Return [x, y] of the center of cell containing provided text 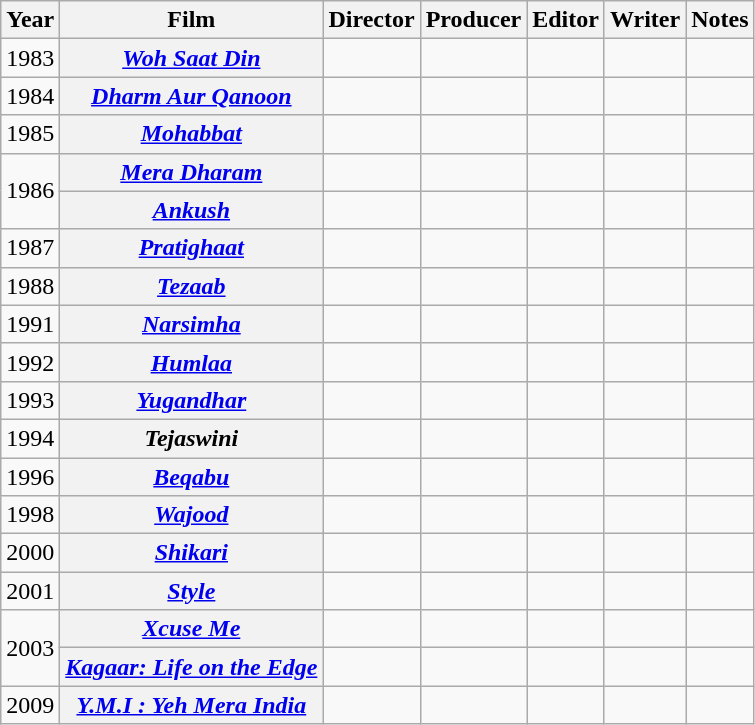
Notes [720, 20]
Year [30, 20]
Tezaab [192, 286]
Writer [644, 20]
2003 [30, 648]
Tejaswini [192, 438]
1994 [30, 438]
2009 [30, 705]
1991 [30, 324]
Editor [566, 20]
Ankush [192, 210]
Humlaa [192, 362]
1986 [30, 191]
2000 [30, 553]
2001 [30, 591]
Mera Dharam [192, 172]
1988 [30, 286]
Beqabu [192, 477]
Style [192, 591]
Shikari [192, 553]
Film [192, 20]
Mohabbat [192, 134]
Yugandhar [192, 400]
Wajood [192, 515]
Y.M.I : Yeh Mera India [192, 705]
Dharm Aur Qanoon [192, 96]
1984 [30, 96]
1998 [30, 515]
1993 [30, 400]
1985 [30, 134]
Narsimha [192, 324]
1992 [30, 362]
Woh Saat Din [192, 58]
Kagaar: Life on the Edge [192, 667]
1987 [30, 248]
1983 [30, 58]
Pratighaat [192, 248]
Director [372, 20]
Xcuse Me [192, 629]
1996 [30, 477]
Producer [474, 20]
